Pinpoint the cell where the given text exists, returning its (X, Y) midpoint coordinate. 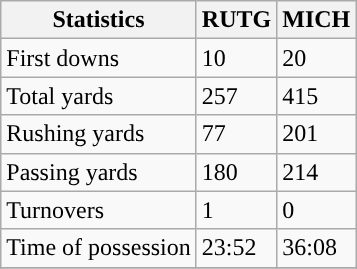
36:08 (316, 248)
415 (316, 96)
201 (316, 134)
Turnovers (99, 210)
180 (236, 172)
1 (236, 210)
77 (236, 134)
Time of possession (99, 248)
214 (316, 172)
Statistics (99, 20)
Passing yards (99, 172)
RUTG (236, 20)
Total yards (99, 96)
23:52 (236, 248)
First downs (99, 58)
10 (236, 58)
MICH (316, 20)
0 (316, 210)
257 (236, 96)
Rushing yards (99, 134)
20 (316, 58)
